Capture the cell that displays the provided text and extract its (x, y) central coordinate. 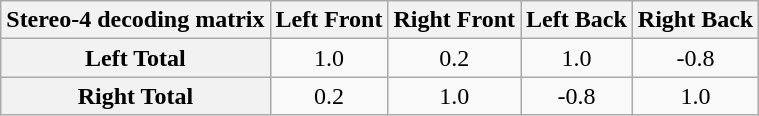
Right Back (695, 20)
Stereo-4 decoding matrix (136, 20)
Left Total (136, 58)
Right Total (136, 96)
Left Front (329, 20)
Right Front (454, 20)
Left Back (577, 20)
